Return the [X, Y] coordinate for the center point of the cell that contains the specified text.  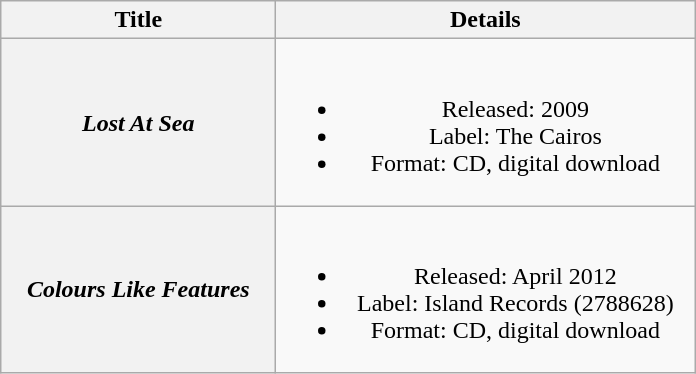
Lost At Sea [138, 122]
Released: 2009Label: The CairosFormat: CD, digital download [486, 122]
Details [486, 20]
Colours Like Features [138, 290]
Title [138, 20]
Released: April 2012Label: Island Records (2788628)Format: CD, digital download [486, 290]
